From the cell containing the given text, extract its center point as (X, Y) coordinate. 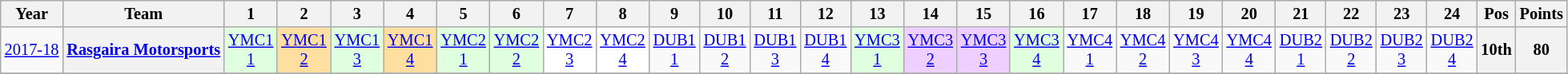
9 (674, 14)
7 (569, 14)
YMC32 (931, 50)
YMC23 (569, 50)
1 (251, 14)
6 (517, 14)
YMC44 (1249, 50)
16 (1036, 14)
YMC14 (410, 50)
DUB23 (1401, 50)
18 (1143, 14)
DUB14 (825, 50)
YMC21 (463, 50)
2 (304, 14)
10 (726, 14)
YMC11 (251, 50)
DUB21 (1301, 50)
YMC34 (1036, 50)
23 (1401, 14)
DUB11 (674, 50)
Rasgaira Motorsports (143, 50)
YMC12 (304, 50)
YMC13 (357, 50)
YMC33 (983, 50)
YMC42 (1143, 50)
13 (877, 14)
22 (1352, 14)
4 (410, 14)
Team (143, 14)
11 (775, 14)
Pos (1497, 14)
12 (825, 14)
DUB22 (1352, 50)
8 (622, 14)
YMC31 (877, 50)
Year (32, 14)
Points (1542, 14)
15 (983, 14)
20 (1249, 14)
19 (1196, 14)
80 (1542, 50)
YMC41 (1090, 50)
17 (1090, 14)
10th (1497, 50)
YMC43 (1196, 50)
5 (463, 14)
DUB13 (775, 50)
YMC22 (517, 50)
2017-18 (32, 50)
21 (1301, 14)
3 (357, 14)
24 (1453, 14)
DUB24 (1453, 50)
YMC24 (622, 50)
14 (931, 14)
DUB12 (726, 50)
